Capture the cell that displays the provided text and extract its [x, y] central coordinate. 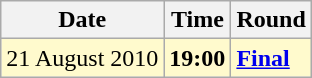
Date [82, 20]
21 August 2010 [82, 58]
19:00 [198, 58]
Final [271, 58]
Round [271, 20]
Time [198, 20]
